From the cell containing the given text, extract its center point as [x, y] coordinate. 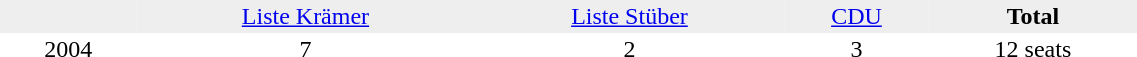
Total [1032, 16]
Liste Stüber [630, 16]
Liste Krämer [306, 16]
CDU [856, 16]
